Identify which cell holds the provided text, then report its [X, Y] central coordinate. 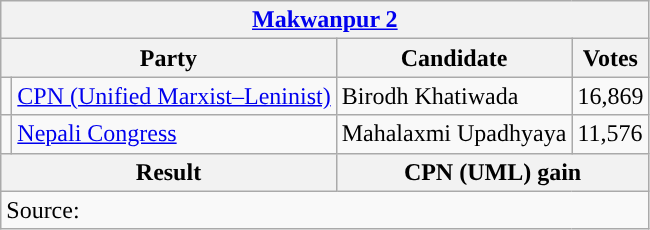
16,869 [610, 96]
Mahalaxmi Upadhyaya [454, 134]
Result [168, 172]
CPN (Unified Marxist–Leninist) [174, 96]
Makwanpur 2 [325, 20]
Party [168, 58]
Birodh Khatiwada [454, 96]
Candidate [454, 58]
Source: [325, 210]
Nepali Congress [174, 134]
Votes [610, 58]
CPN (UML) gain [492, 172]
11,576 [610, 134]
